Find where the given text appears and provide that cell's center as (x, y) coordinate. 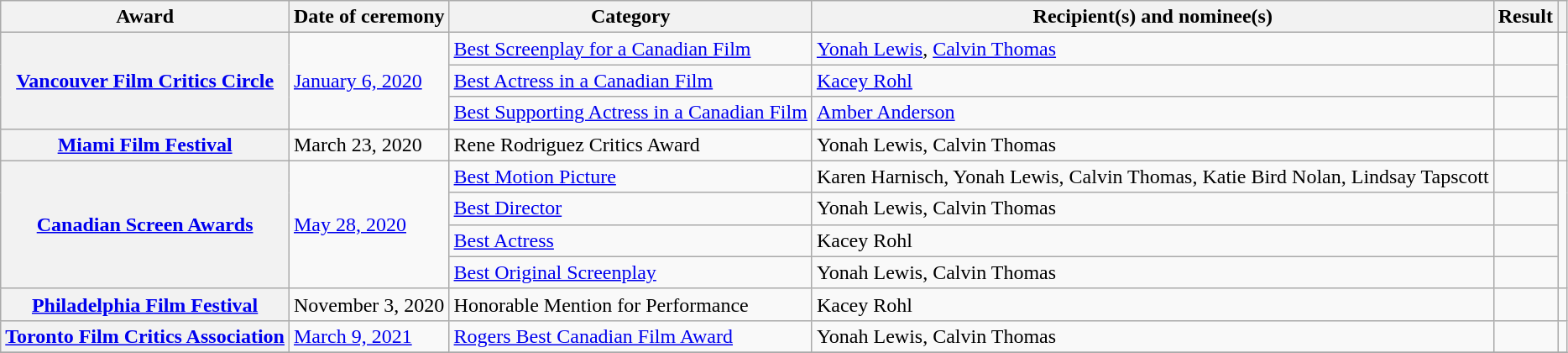
January 6, 2020 (369, 81)
Best Director (630, 208)
Best Motion Picture (630, 176)
March 23, 2020 (369, 145)
Best Supporting Actress in a Canadian Film (630, 113)
March 9, 2021 (369, 336)
May 28, 2020 (369, 224)
Toronto Film Critics Association (145, 336)
Best Original Screenplay (630, 272)
Rene Rodriguez Critics Award (630, 145)
Recipient(s) and nominee(s) (1152, 17)
Best Actress (630, 240)
Amber Anderson (1152, 113)
Honorable Mention for Performance (630, 304)
November 3, 2020 (369, 304)
Category (630, 17)
Philadelphia Film Festival (145, 304)
Award (145, 17)
Best Screenplay for a Canadian Film (630, 49)
Miami Film Festival (145, 145)
Best Actress in a Canadian Film (630, 81)
Result (1525, 17)
Rogers Best Canadian Film Award (630, 336)
Karen Harnisch, Yonah Lewis, Calvin Thomas, Katie Bird Nolan, Lindsay Tapscott (1152, 176)
Canadian Screen Awards (145, 224)
Vancouver Film Critics Circle (145, 81)
Date of ceremony (369, 17)
